From the cell containing the given text, extract its center point as [X, Y] coordinate. 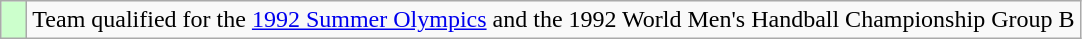
Team qualified for the 1992 Summer Olympics and the 1992 World Men's Handball Championship Group B [554, 20]
